For the text-containing cell, return its midpoint in [X, Y] coordinate format. 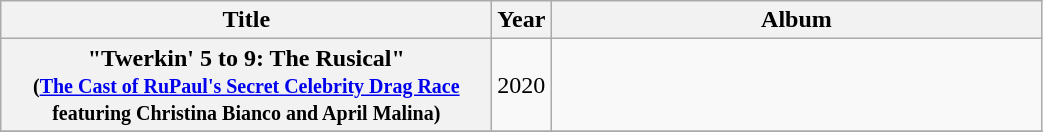
Title [246, 20]
"Twerkin' 5 to 9: The Rusical"(The Cast of RuPaul's Secret Celebrity Drag Race featuring Christina Bianco and April Malina) [246, 85]
2020 [522, 85]
Album [796, 20]
Year [522, 20]
